Extract the [X, Y] coordinate from the center of the cell holding the provided text.  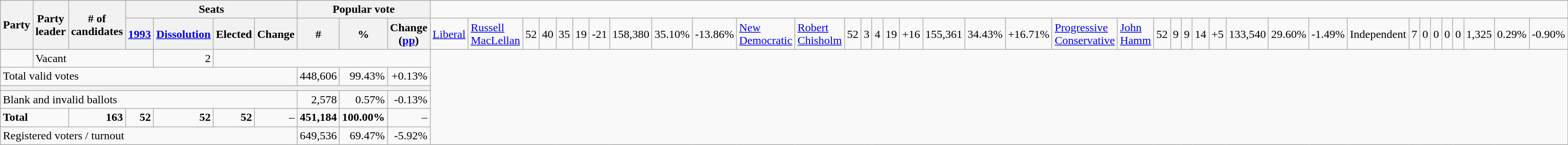
Russell MacLellan [495, 34]
-5.92% [409, 136]
Liberal [449, 34]
1,325 [1479, 34]
Party leader [50, 25]
Change [276, 34]
+16 [911, 34]
0.57% [364, 100]
-21 [600, 34]
# [318, 34]
2,578 [318, 100]
# ofcandidates [97, 25]
155,361 [943, 34]
Progressive Conservative [1085, 34]
29.60% [1289, 34]
0.29% [1512, 34]
+0.13% [409, 76]
451,184 [318, 118]
-13.86% [715, 34]
4 [877, 34]
-0.90% [1548, 34]
% [364, 34]
Elected [233, 34]
163 [97, 118]
Blank and invalid ballots [149, 100]
+16.71% [1029, 34]
69.47% [364, 136]
40 [548, 34]
99.43% [364, 76]
-1.49% [1328, 34]
133,540 [1247, 34]
Seats [212, 9]
158,380 [631, 34]
Vacant [93, 58]
+5 [1218, 34]
Party [17, 25]
2 [184, 58]
3 [867, 34]
14 [1201, 34]
35 [565, 34]
35.10% [672, 34]
649,536 [318, 136]
Dissolution [184, 34]
Popular vote [364, 9]
-0.13% [409, 100]
1993 [140, 34]
448,606 [318, 76]
New Democratic [766, 34]
John Hamm [1136, 34]
Independent [1378, 34]
34.43% [985, 34]
Robert Chisholm [820, 34]
Total [34, 118]
Change (pp) [409, 34]
Total valid votes [149, 76]
Registered voters / turnout [149, 136]
7 [1414, 34]
100.00% [364, 118]
